From the cell containing the given text, extract its center point as (x, y) coordinate. 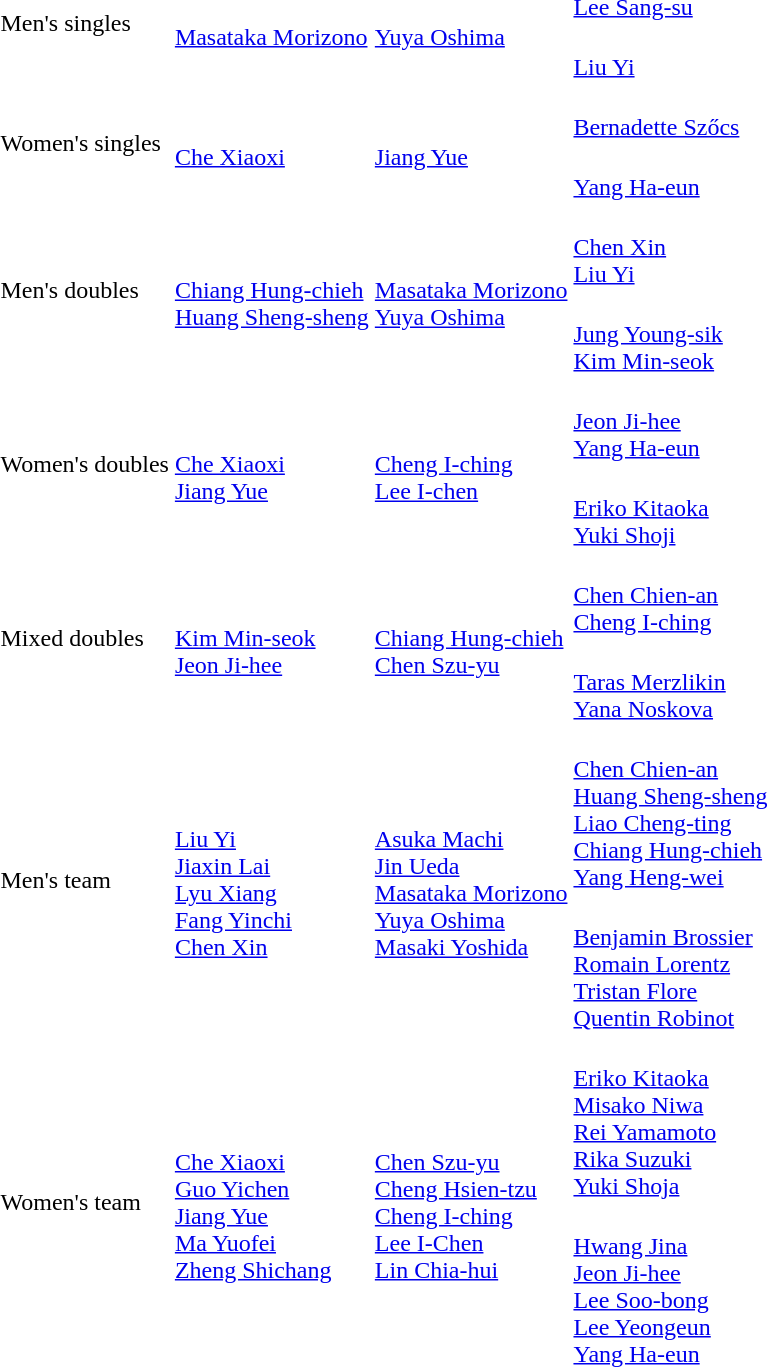
Masataka Morizono Yuya Oshima (471, 290)
Che Xiaoxi Jiang Yue (272, 464)
Asuka Machi Jin UedaMasataka MorizonoYuya OshimaMasaki Yoshida (471, 880)
Kim Min-seok Jeon Ji-hee (272, 638)
Chiang Hung-chieh Chen Szu-yu (471, 638)
Che Xiaoxi (272, 144)
Cheng I-ching Lee I-chen (471, 464)
Jiang Yue (471, 144)
Chiang Hung-chieh Huang Sheng-sheng (272, 290)
Liu Yi Jiaxin LaiLyu XiangFang YinchiChen Xin (272, 880)
